Return the [X, Y] coordinate for the center point of the cell that contains the specified text.  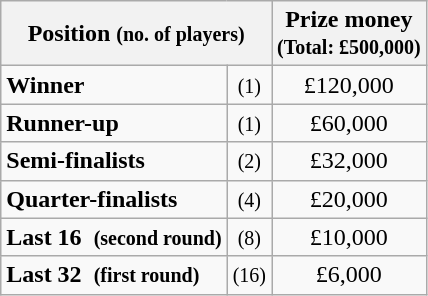
£6,000 [350, 275]
Runner-up [114, 123]
£120,000 [350, 85]
£60,000 [350, 123]
Last 16 (second round) [114, 237]
Position (no. of players) [136, 34]
(16) [249, 275]
Winner [114, 85]
£10,000 [350, 237]
(2) [249, 161]
(4) [249, 199]
Semi-finalists [114, 161]
Prize money(Total: £500,000) [350, 34]
£20,000 [350, 199]
(8) [249, 237]
Last 32 (first round) [114, 275]
£32,000 [350, 161]
Quarter-finalists [114, 199]
